Identify which cell holds the provided text, then report its (x, y) central coordinate. 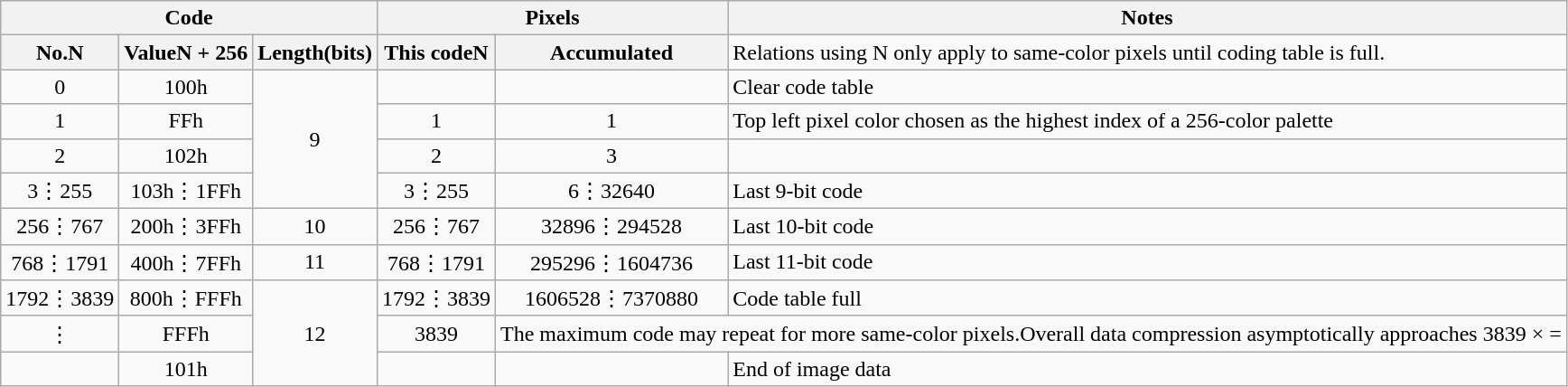
Pixels (552, 18)
10 (315, 227)
Clear code table (1147, 87)
400h⋮7FFh (186, 262)
200h⋮3FFh (186, 227)
103h⋮1FFh (186, 191)
11 (315, 262)
800h⋮FFFh (186, 298)
This codeN (435, 52)
FFFh (186, 334)
6⋮32640 (611, 191)
32896⋮294528 (611, 227)
Last 9-bit code (1147, 191)
ValueN + 256 (186, 52)
295296⋮1604736 (611, 262)
1606528⋮7370880 (611, 298)
3 (611, 156)
3839 (435, 334)
9 (315, 139)
Notes (1147, 18)
Length(bits) (315, 52)
Last 10-bit code (1147, 227)
Relations using N only apply to same-color pixels until coding table is full. (1147, 52)
Top left pixel color chosen as the highest index of a 256-color palette (1147, 121)
Code table full (1147, 298)
No.N (60, 52)
0 (60, 87)
102h (186, 156)
Last 11-bit code (1147, 262)
⋮ (60, 334)
FFh (186, 121)
The maximum code may repeat for more same-color pixels.Overall data compression asymptotically approaches 3839 × = (1031, 334)
Code (190, 18)
End of image data (1147, 369)
100h (186, 87)
12 (315, 333)
101h (186, 369)
Accumulated (611, 52)
